Pinpoint the cell where the given text exists, returning its [X, Y] midpoint coordinate. 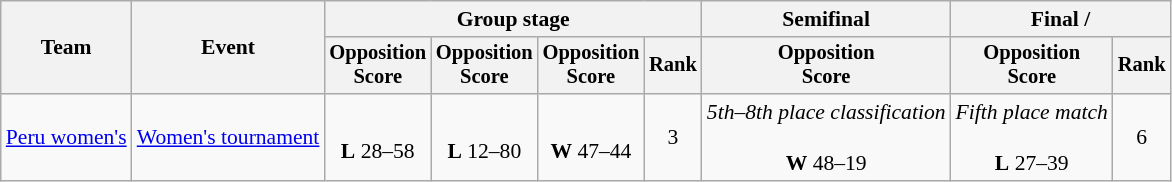
3 [673, 138]
W 47–44 [592, 138]
6 [1142, 138]
L 12–80 [484, 138]
Women's tournament [228, 138]
L 28–58 [378, 138]
Final / [1061, 19]
Group stage [512, 19]
Event [228, 48]
Peru women's [66, 138]
Team [66, 48]
5th–8th place classificationW 48–19 [826, 138]
Semifinal [826, 19]
Fifth place matchL 27–39 [1032, 138]
